Extract the [X, Y] coordinate from the center of the cell holding the provided text.  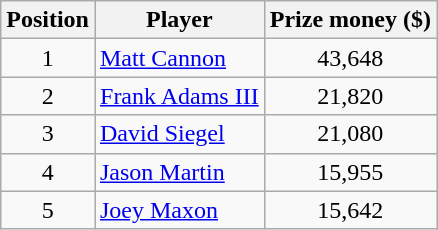
Position [48, 20]
Player [179, 20]
3 [48, 134]
1 [48, 58]
4 [48, 172]
15,642 [350, 210]
Joey Maxon [179, 210]
21,080 [350, 134]
21,820 [350, 96]
5 [48, 210]
2 [48, 96]
15,955 [350, 172]
Matt Cannon [179, 58]
Prize money ($) [350, 20]
David Siegel [179, 134]
43,648 [350, 58]
Frank Adams III [179, 96]
Jason Martin [179, 172]
